Provide the (X, Y) coordinate of the cell's center where the given text is located.  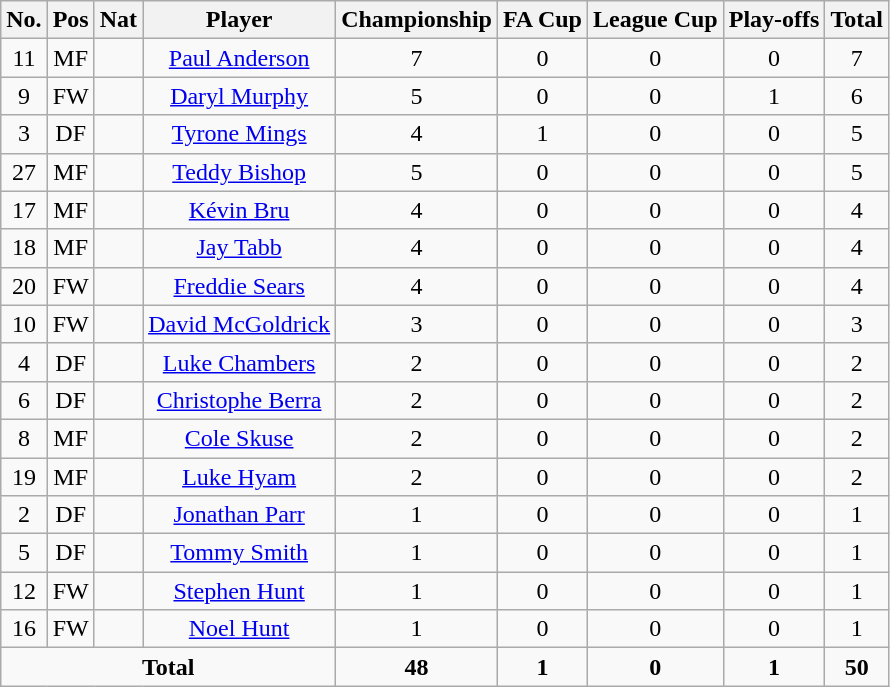
Play-offs (774, 20)
18 (24, 248)
Freddie Sears (240, 286)
Teddy Bishop (240, 172)
Paul Anderson (240, 58)
50 (857, 667)
20 (24, 286)
Nat (118, 20)
48 (417, 667)
Kévin Bru (240, 210)
17 (24, 210)
Tyrone Mings (240, 134)
11 (24, 58)
Player (240, 20)
Jay Tabb (240, 248)
10 (24, 324)
Tommy Smith (240, 553)
8 (24, 438)
No. (24, 20)
9 (24, 96)
Cole Skuse (240, 438)
Luke Hyam (240, 477)
League Cup (655, 20)
Daryl Murphy (240, 96)
Christophe Berra (240, 400)
12 (24, 591)
Stephen Hunt (240, 591)
16 (24, 629)
David McGoldrick (240, 324)
27 (24, 172)
FA Cup (542, 20)
Pos (70, 20)
Luke Chambers (240, 362)
Jonathan Parr (240, 515)
Championship (417, 20)
Noel Hunt (240, 629)
19 (24, 477)
